Output the (X, Y) coordinate of the center of the cell containing the given text.  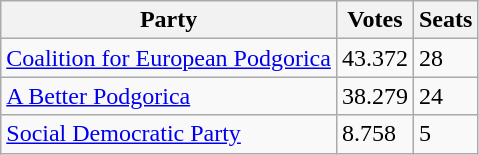
Party (169, 20)
38.279 (374, 96)
A Better Podgorica (169, 96)
5 (445, 134)
24 (445, 96)
Seats (445, 20)
Social Democratic Party (169, 134)
28 (445, 58)
8.758 (374, 134)
43.372 (374, 58)
Coalition for European Podgorica (169, 58)
Votes (374, 20)
